Scan for the cell matching the given text and deliver its [X, Y] coordinate at center. 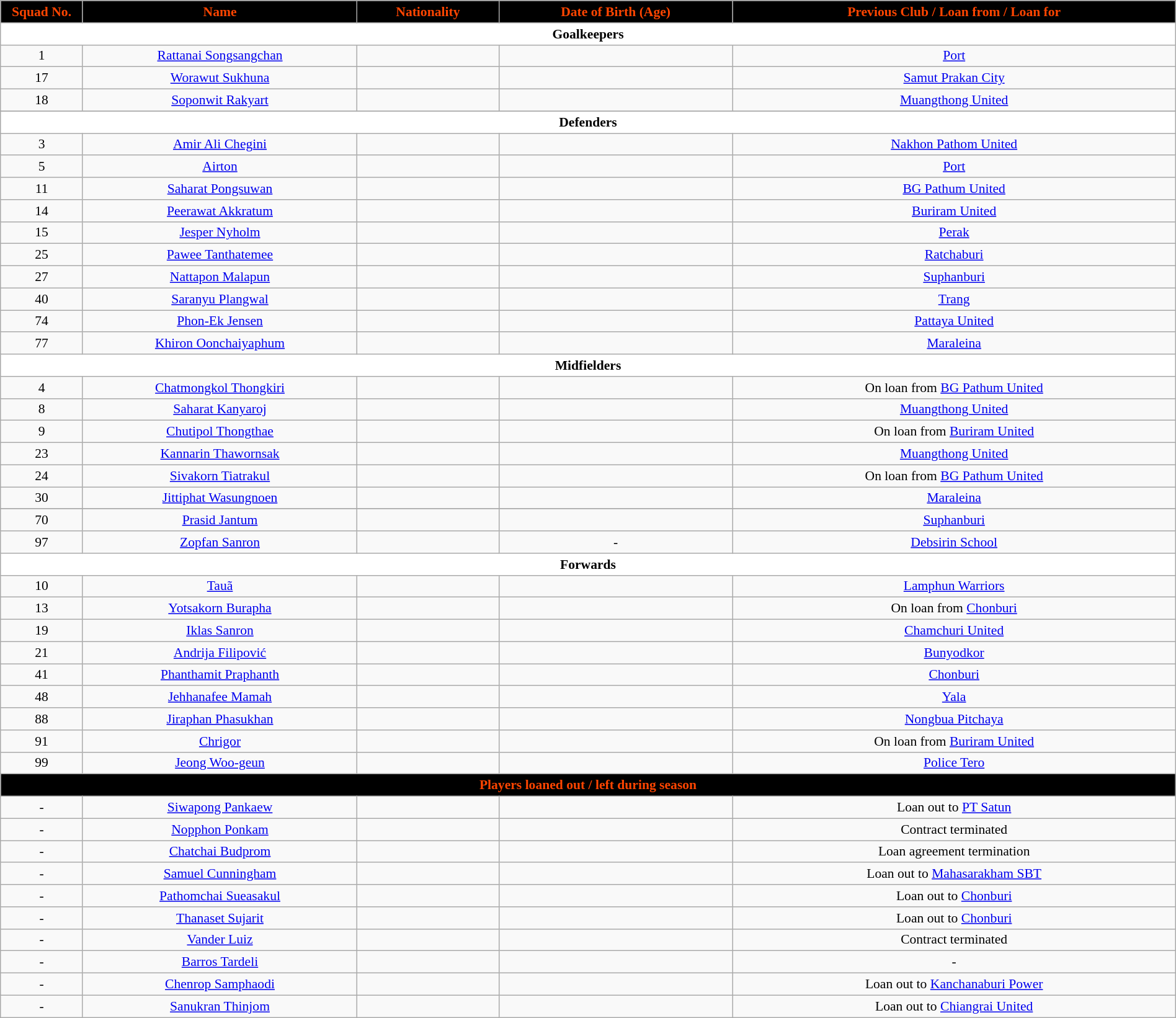
Squad No. [42, 12]
Perak [954, 233]
Players loaned out / left during season [588, 785]
Lamphun Warriors [954, 586]
Defenders [588, 122]
Zopfan Sanron [220, 542]
Loan out to PT Satun [954, 808]
19 [42, 631]
Yala [954, 697]
Nakhon Pathom United [954, 145]
Loan out to Chiangrai United [954, 1006]
74 [42, 321]
18 [42, 100]
Chatchai Budprom [220, 852]
Jittiphat Wasungnoen [220, 498]
Pathomchai Sueasakul [220, 896]
40 [42, 299]
5 [42, 167]
Samuel Cunningham [220, 874]
Chamchuri United [954, 631]
Loan agreement termination [954, 852]
Jeong Woo-geun [220, 763]
Chenrop Samphaodi [220, 985]
Worawut Sukhuna [220, 78]
3 [42, 145]
91 [42, 741]
Pawee Tanthatemee [220, 255]
25 [42, 255]
Loan out to Kanchanaburi Power [954, 985]
30 [42, 498]
Amir Ali Chegini [220, 145]
Date of Birth (Age) [615, 12]
Name [220, 12]
Debsirin School [954, 542]
Airton [220, 167]
4 [42, 388]
Midfielders [588, 365]
48 [42, 697]
9 [42, 432]
13 [42, 609]
10 [42, 586]
Phon-Ek Jensen [220, 321]
97 [42, 542]
Barros Tardeli [220, 962]
Iklas Sanron [220, 631]
Sanukran Thinjom [220, 1006]
14 [42, 211]
Jiraphan Phasukhan [220, 719]
Chutipol Thongthae [220, 432]
Yotsakorn Burapha [220, 609]
Buriram United [954, 211]
24 [42, 476]
21 [42, 653]
BG Pathum United [954, 189]
Prasid Jantum [220, 520]
Rattanai Songsangchan [220, 56]
Khiron Oonchaiyaphum [220, 344]
Trang [954, 299]
Ratchaburi [954, 255]
77 [42, 344]
17 [42, 78]
8 [42, 409]
Goalkeepers [588, 34]
Nationality [428, 12]
Bunyodkor [954, 653]
Tauã [220, 586]
Saharat Kanyaroj [220, 409]
27 [42, 277]
Pattaya United [954, 321]
11 [42, 189]
Phanthamit Praphanth [220, 675]
Sivakorn Tiatrakul [220, 476]
1 [42, 56]
Forwards [588, 565]
Vander Luiz [220, 940]
Saharat Pongsuwan [220, 189]
Kannarin Thawornsak [220, 454]
70 [42, 520]
88 [42, 719]
Loan out to Mahasarakham SBT [954, 874]
Chonburi [954, 675]
Police Tero [954, 763]
Samut Prakan City [954, 78]
Previous Club / Loan from / Loan for [954, 12]
99 [42, 763]
Jehhanafee Mamah [220, 697]
Nattapon Malapun [220, 277]
Soponwit Rakyart [220, 100]
Peerawat Akkratum [220, 211]
Siwapong Pankaew [220, 808]
Jesper Nyholm [220, 233]
Saranyu Plangwal [220, 299]
Chrigor [220, 741]
41 [42, 675]
Nongbua Pitchaya [954, 719]
Andrija Filipović [220, 653]
23 [42, 454]
Nopphon Ponkam [220, 829]
Thanaset Sujarit [220, 918]
On loan from Chonburi [954, 609]
Chatmongkol Thongkiri [220, 388]
15 [42, 233]
